Identify which cell holds the provided text, then report its (x, y) central coordinate. 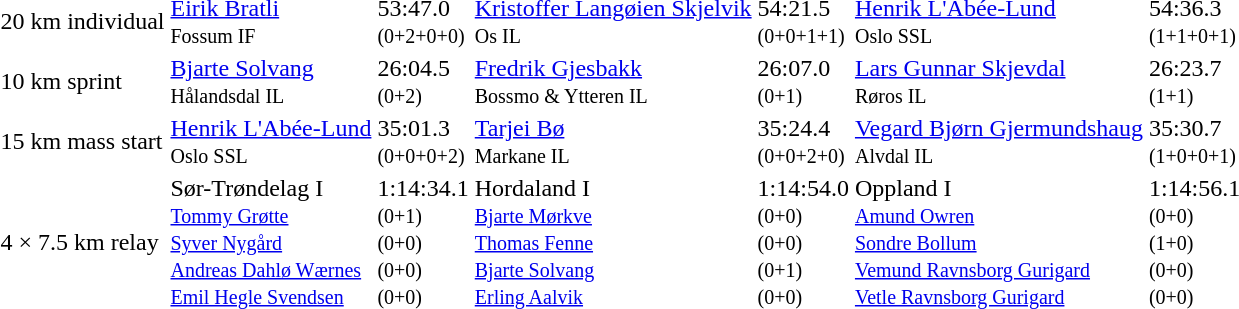
Lars Gunnar SkjevdalRøros IL (998, 82)
35:24.4(0+0+2+0) (803, 142)
26:04.5(0+2) (423, 82)
Henrik L'Abée-LundOslo SSL (271, 142)
Bjarte SolvangHålandsdal IL (271, 82)
Tarjei BøMarkane IL (613, 142)
Fredrik GjesbakkBossmo & Ytteren IL (613, 82)
35:01.3(0+0+0+2) (423, 142)
Vegard Bjørn GjermundshaugAlvdal IL (998, 142)
26:07.0(0+1) (803, 82)
